Extract the [x, y] coordinate from the center of the cell holding the provided text.  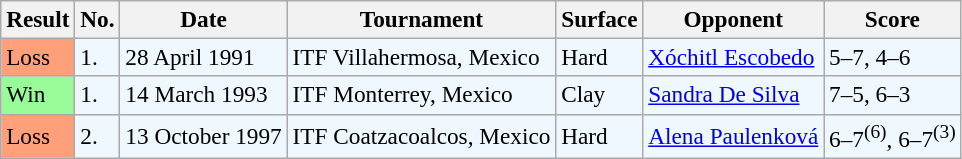
Sandra De Silva [734, 95]
ITF Monterrey, Mexico [422, 95]
Result [38, 19]
28 April 1991 [204, 57]
13 October 1997 [204, 136]
Alena Paulenková [734, 136]
Clay [600, 95]
Score [892, 19]
14 March 1993 [204, 95]
6–7(6), 6–7(3) [892, 136]
Tournament [422, 19]
7–5, 6–3 [892, 95]
2. [98, 136]
No. [98, 19]
Date [204, 19]
Xóchitl Escobedo [734, 57]
5–7, 4–6 [892, 57]
ITF Villahermosa, Mexico [422, 57]
ITF Coatzacoalcos, Mexico [422, 136]
Surface [600, 19]
Opponent [734, 19]
Win [38, 95]
